Determine the [X, Y] coordinate at the center of the cell enclosing the given text.  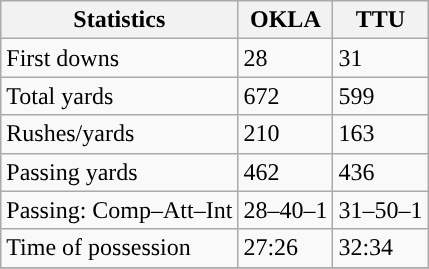
462 [286, 172]
28–40–1 [286, 210]
32:34 [380, 248]
Rushes/yards [120, 134]
672 [286, 96]
436 [380, 172]
Total yards [120, 96]
599 [380, 96]
Time of possession [120, 248]
31–50–1 [380, 210]
OKLA [286, 20]
163 [380, 134]
210 [286, 134]
28 [286, 58]
TTU [380, 20]
31 [380, 58]
Passing yards [120, 172]
27:26 [286, 248]
Passing: Comp–Att–Int [120, 210]
Statistics [120, 20]
First downs [120, 58]
